Pinpoint the cell where the given text exists, returning its [x, y] midpoint coordinate. 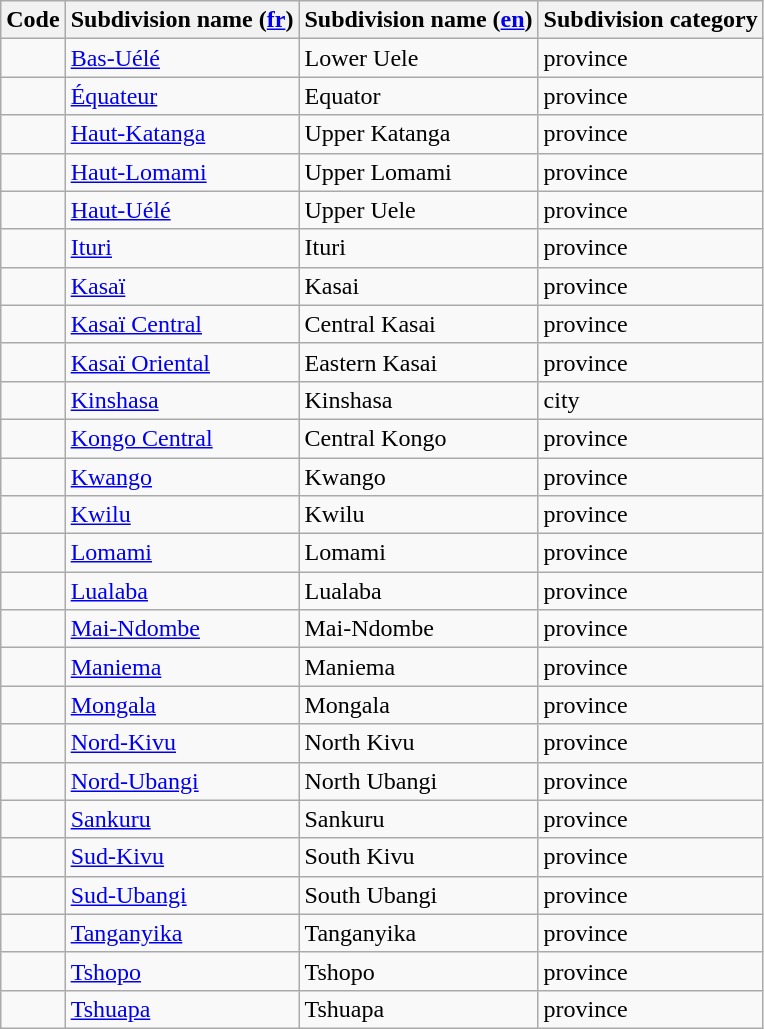
Équateur [182, 96]
city [650, 400]
Subdivision name (en) [418, 20]
North Kivu [418, 743]
North Ubangi [418, 781]
Upper Uele [418, 210]
Central Kongo [418, 438]
Haut-Katanga [182, 134]
Nord-Kivu [182, 743]
Kasaï [182, 286]
Sud-Kivu [182, 857]
South Kivu [418, 857]
Eastern Kasai [418, 362]
Upper Katanga [418, 134]
Nord-Ubangi [182, 781]
Kasaï Central [182, 324]
Sud-Ubangi [182, 895]
Kongo Central [182, 438]
South Ubangi [418, 895]
Kasaï Oriental [182, 362]
Haut-Uélé [182, 210]
Subdivision category [650, 20]
Central Kasai [418, 324]
Haut-Lomami [182, 172]
Lower Uele [418, 58]
Upper Lomami [418, 172]
Subdivision name (fr) [182, 20]
Bas-Uélé [182, 58]
Equator [418, 96]
Code [33, 20]
Kasai [418, 286]
